Scan for the cell matching the given text and deliver its [X, Y] coordinate at center. 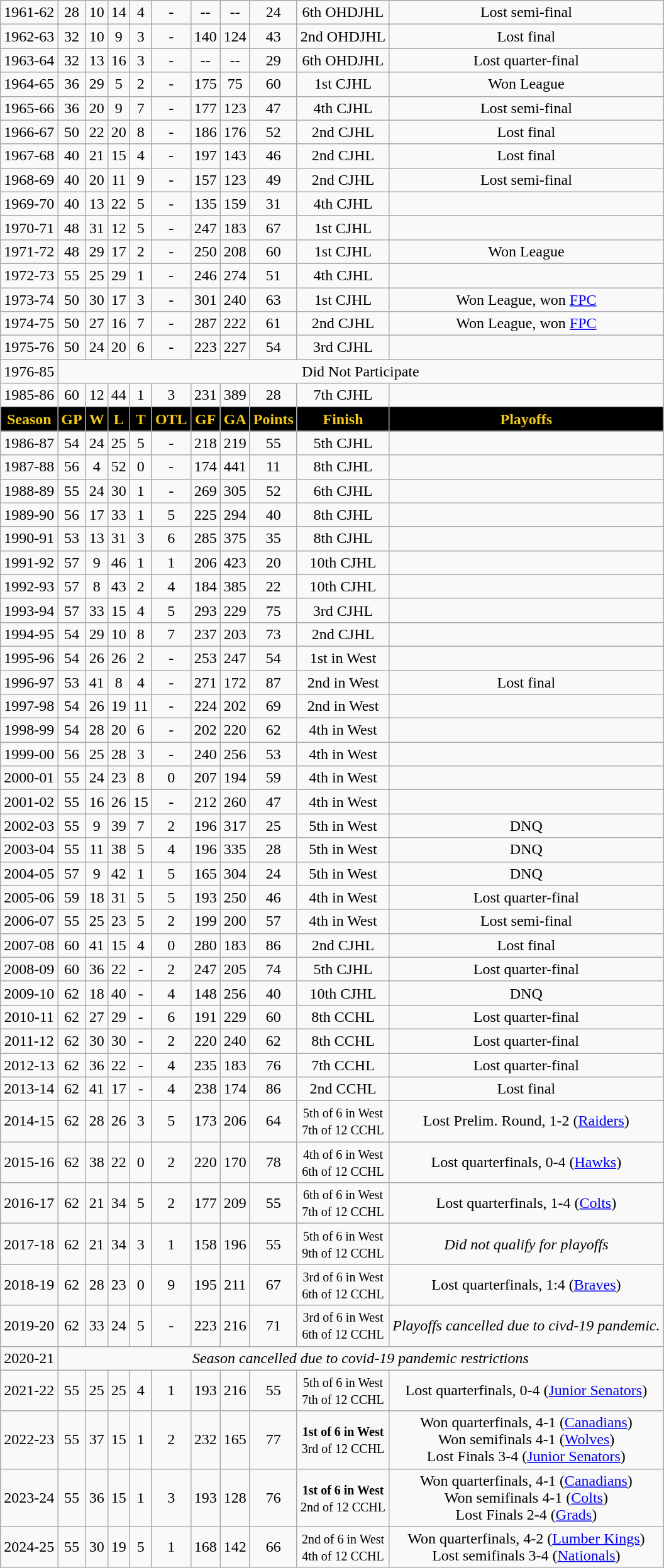
2014-15 [29, 1121]
Lost quarterfinals, 1:4 (Braves) [526, 1285]
51 [273, 275]
271 [205, 682]
1961-62 [29, 13]
2nd CCHL [343, 1089]
2003-04 [29, 850]
2010-11 [29, 1017]
148 [205, 993]
184 [205, 586]
Did Not Participate [361, 371]
441 [235, 467]
304 [235, 874]
2020-21 [29, 1358]
168 [205, 1547]
260 [235, 802]
2019-20 [29, 1326]
222 [235, 324]
285 [205, 539]
2016-17 [29, 1203]
1994-95 [29, 634]
301 [205, 300]
209 [235, 1203]
317 [235, 826]
2024-25 [29, 1547]
1st in West [343, 658]
1998-99 [29, 730]
203 [235, 634]
74 [273, 969]
423 [235, 562]
7th CCHL [343, 1065]
143 [235, 156]
294 [235, 515]
37 [97, 1440]
Won quarterfinals, 4-1 (Canadians)Won semifinals 4-1 (Wolves) Lost Finals 3-4 (Junior Senators) [526, 1440]
1997-98 [29, 706]
128 [235, 1498]
1996-97 [29, 682]
2017-18 [29, 1244]
274 [235, 275]
Points [273, 419]
49 [273, 180]
1st of 6 in West2nd of 12 CCHL [343, 1498]
173 [205, 1121]
1995-96 [29, 658]
287 [205, 324]
1965-66 [29, 108]
1963-64 [29, 60]
2000-01 [29, 778]
GA [235, 419]
170 [235, 1163]
2005-06 [29, 897]
140 [205, 36]
186 [205, 132]
1985-86 [29, 395]
211 [235, 1285]
2015-16 [29, 1163]
124 [235, 36]
200 [235, 921]
218 [205, 443]
1992-93 [29, 586]
191 [205, 1017]
61 [273, 324]
Lost quarterfinals, 1-4 (Colts) [526, 1203]
66 [273, 1547]
2nd OHDJHL [343, 36]
335 [235, 850]
1975-76 [29, 348]
1986-87 [29, 443]
1962-63 [29, 36]
2006-07 [29, 921]
L [118, 419]
GF [205, 419]
237 [205, 634]
Season cancelled due to covid-19 pandemic restrictions [361, 1358]
375 [235, 539]
2004-05 [29, 874]
219 [235, 443]
44 [118, 395]
194 [235, 778]
135 [205, 204]
235 [205, 1065]
2002-03 [29, 826]
2013-14 [29, 1089]
OTL [171, 419]
Lost Prelim. Round, 1-2 (Raiders) [526, 1121]
175 [205, 84]
W [97, 419]
39 [118, 826]
T [141, 419]
1969-70 [29, 204]
224 [205, 706]
14 [118, 13]
1993-94 [29, 610]
172 [235, 682]
1973-74 [29, 300]
Playoffs [526, 419]
Playoffs cancelled due to civd-19 pandemic. [526, 1326]
1974-75 [29, 324]
1967-68 [29, 156]
2nd of 6 in West4th of 12 CCHL [343, 1547]
69 [273, 706]
4th of 6 in West6th of 12 CCHL [343, 1163]
280 [205, 945]
6th CJHL [343, 491]
205 [235, 969]
78 [273, 1163]
208 [235, 251]
159 [235, 204]
176 [235, 132]
385 [235, 586]
2021-22 [29, 1390]
199 [205, 921]
7th CJHL [343, 395]
Season [29, 419]
225 [205, 515]
2008-09 [29, 969]
293 [205, 610]
1988-89 [29, 491]
Finish [343, 419]
197 [205, 156]
2018-19 [29, 1285]
1989-90 [29, 515]
195 [205, 1285]
5th of 6 in West9th of 12 CCHL [343, 1244]
42 [118, 874]
Lost quarterfinals, 0-4 (Hawks) [526, 1163]
6th of 6 in West7th of 12 CCHL [343, 1203]
253 [205, 658]
71 [273, 1326]
1999-00 [29, 754]
2011-12 [29, 1041]
2022-23 [29, 1440]
Won quarterfinals, 4-2 (Lumber Kings)Lost semifinals 3-4 (Nationals) [526, 1547]
1970-71 [29, 228]
73 [273, 634]
77 [273, 1440]
1972-73 [29, 275]
GP [72, 419]
238 [205, 1089]
2009-10 [29, 993]
Won quarterfinals, 4-1 (Canadians)Won semifinals 4-1 (Colts)Lost Finals 2-4 (Grads) [526, 1498]
1st of 6 in West3rd of 12 CCHL [343, 1440]
232 [205, 1440]
207 [205, 778]
246 [205, 275]
269 [205, 491]
305 [235, 491]
1987-88 [29, 467]
1971-72 [29, 251]
1990-91 [29, 539]
63 [273, 300]
Did not qualify for playoffs [526, 1244]
2012-13 [29, 1065]
35 [273, 539]
1976-85 [29, 371]
2007-08 [29, 945]
2023-24 [29, 1498]
87 [273, 682]
1968-69 [29, 180]
227 [235, 348]
157 [205, 180]
1966-67 [29, 132]
231 [205, 395]
64 [273, 1121]
1991-92 [29, 562]
142 [235, 1547]
212 [205, 802]
389 [235, 395]
Lost quarterfinals, 0-4 (Junior Senators) [526, 1390]
2001-02 [29, 802]
158 [205, 1244]
1964-65 [29, 84]
